Capture the cell that displays the provided text and extract its (X, Y) central coordinate. 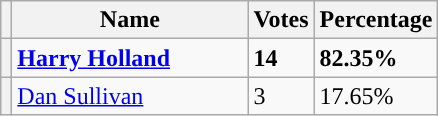
Dan Sullivan (130, 96)
82.35% (376, 58)
Name (130, 20)
3 (281, 96)
Votes (281, 20)
17.65% (376, 96)
14 (281, 58)
Percentage (376, 20)
Harry Holland (130, 58)
